Search for the cell housing the specified text and yield its [x, y] center coordinate. 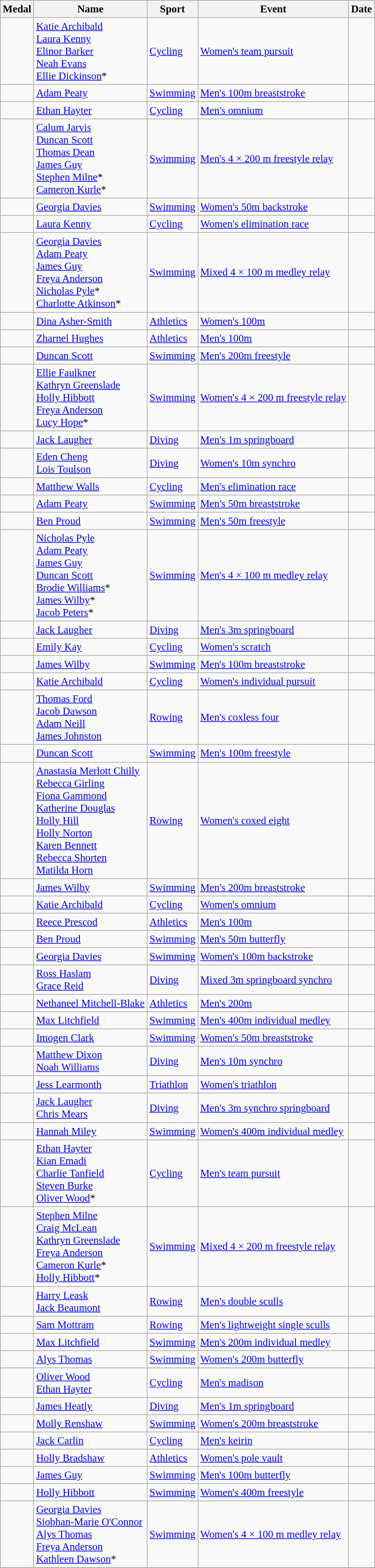
Women's omnium [273, 904]
Men's 100m freestyle [273, 754]
Hannah Miley [90, 1132]
Women's 400m freestyle [273, 1493]
Men's 200m breaststroke [273, 887]
Men's keirin [273, 1441]
Men's 3m springboard [273, 630]
Eden ChengLois Toulson [90, 463]
Women's 10m synchro [273, 463]
Matthew DixonNoah Williams [90, 1061]
Georgia DaviesAdam PeatyJames GuyFreya AndersonNicholas Pyle*Charlotte Atkinson* [90, 273]
Jess Learmonth [90, 1085]
Date [362, 9]
Ellie FaulknerKathryn GreensladeHolly HibbottFreya AndersonLucy Hope* [90, 397]
Women's scratch [273, 647]
Men's 200m individual medley [273, 1342]
Event [273, 9]
Dina Asher-Smith [90, 321]
Zharnel Hughes [90, 338]
Sport [173, 9]
Mixed 4 × 100 m medley relay [273, 273]
Reece Prescod [90, 922]
Calum JarvisDuncan ScottThomas DeanJames GuyStephen Milne*Cameron Kurle* [90, 159]
Men's 200m freestyle [273, 355]
Women's team pursuit [273, 51]
Anastasia Merlott ChillyRebecca GirlingFiona GammondKatherine DouglasHolly HillHolly NortonKaren BennettRebecca ShortenMatilda Horn [90, 820]
Men's team pursuit [273, 1173]
Men's madison [273, 1382]
Men's 10m synchro [273, 1061]
Jack LaugherChris Mears [90, 1108]
Women's 200m breaststroke [273, 1423]
Women's 4 × 200 m freestyle relay [273, 397]
Alys Thomas [90, 1359]
Holly Bradshaw [90, 1458]
Women's individual pursuit [273, 682]
Georgia DaviesSiobhan-Marie O'ConnorAlys ThomasFreya AndersonKathleen Dawson* [90, 1534]
Mixed 4 × 200 m freestyle relay [273, 1247]
Women's triathlon [273, 1085]
Mixed 3m springboard synchro [273, 980]
Men's 50m breaststroke [273, 504]
Triathlon [173, 1085]
Nethaneel Mitchell-Blake [90, 1003]
Sam Mottram [90, 1325]
Women's elimination race [273, 225]
Laura Kenny [90, 225]
Women's 100m [273, 321]
Men's 100m butterfly [273, 1475]
Men's omnium [273, 111]
Stephen MilneCraig McLeanKathryn GreensladeFreya AndersonCameron Kurle*Holly Hibbott* [90, 1247]
Oliver WoodEthan Hayter [90, 1382]
Men's double sculls [273, 1302]
James Guy [90, 1475]
Matthew Walls [90, 486]
Women's 100m backstroke [273, 956]
Men's coxless four [273, 717]
Women's coxed eight [273, 820]
Men's 50m freestyle [273, 521]
Women's 4 × 100 m medley relay [273, 1534]
Harry LeaskJack Beaumont [90, 1302]
Men's 400m individual medley [273, 1021]
Katie ArchibaldLaura KennyElinor BarkerNeah EvansEllie Dickinson* [90, 51]
Men's 4 × 100 m medley relay [273, 575]
James Heatly [90, 1406]
Men's 200m [273, 1003]
Ethan Hayter [90, 111]
Nicholas PyleAdam PeatyJames GuyDuncan ScottBrodie Williams*James Wilby*Jacob Peters* [90, 575]
Men's 3m synchro springboard [273, 1108]
Holly Hibbott [90, 1493]
Imogen Clark [90, 1038]
Men's 50m butterfly [273, 939]
Women's 50m backstroke [273, 207]
Women's pole vault [273, 1458]
Thomas FordJacob DawsonAdam NeillJames Johnston [90, 717]
Men's 4 × 200 m freestyle relay [273, 159]
Medal [17, 9]
Men's lightweight single sculls [273, 1325]
Men's elimination race [273, 486]
Women's 50m breaststroke [273, 1038]
Women's 200m butterfly [273, 1359]
Jack Carlin [90, 1441]
Molly Renshaw [90, 1423]
Women's 400m individual medley [273, 1132]
Ross HaslamGrace Reid [90, 980]
Name [90, 9]
Emily Kay [90, 647]
Ethan HayterKian EmadiCharlie TanfieldSteven BurkeOliver Wood* [90, 1173]
